Detect which cell encompasses the target text, then output its [X, Y] center coordinate. 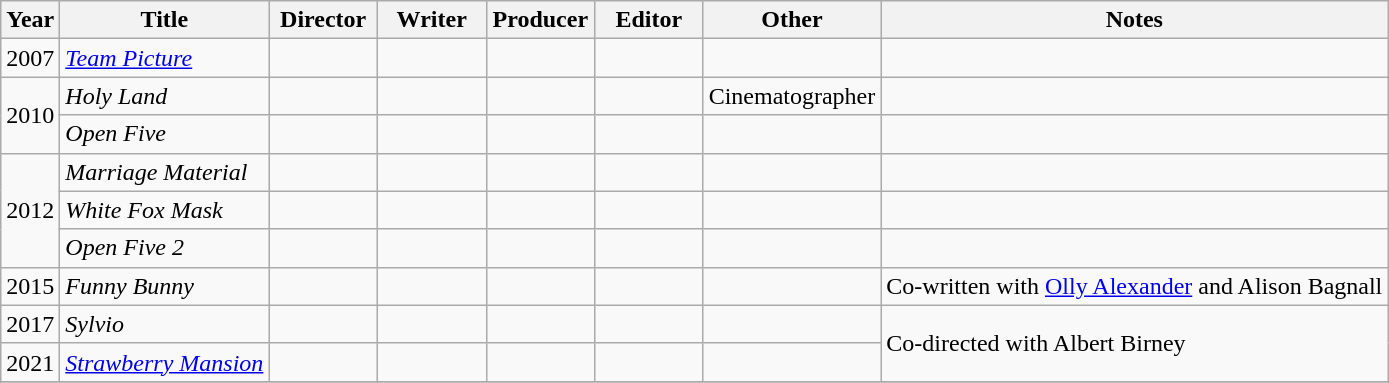
Strawberry Mansion [164, 362]
2007 [30, 58]
Open Five [164, 134]
Editor [650, 20]
Notes [1134, 20]
Title [164, 20]
Marriage Material [164, 172]
Cinematographer [792, 96]
Producer [540, 20]
Other [792, 20]
Team Picture [164, 58]
Writer [432, 20]
2021 [30, 362]
White Fox Mask [164, 210]
Sylvio [164, 324]
Director [324, 20]
Co-directed with Albert Birney [1134, 343]
Year [30, 20]
2010 [30, 115]
Co-written with Olly Alexander and Alison Bagnall [1134, 286]
Holy Land [164, 96]
Open Five 2 [164, 248]
2012 [30, 210]
2017 [30, 324]
Funny Bunny [164, 286]
2015 [30, 286]
